Scan for the cell matching the given text and deliver its (X, Y) coordinate at center. 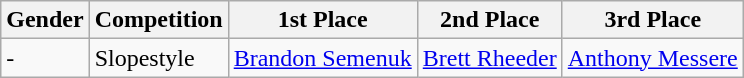
Gender (45, 20)
3rd Place (652, 20)
1st Place (322, 20)
Anthony Messere (652, 58)
- (45, 58)
Brett Rheeder (490, 58)
Brandon Semenuk (322, 58)
2nd Place (490, 20)
Competition (158, 20)
Slopestyle (158, 58)
